Locate the cell with the specified text and output its [x, y] center coordinate. 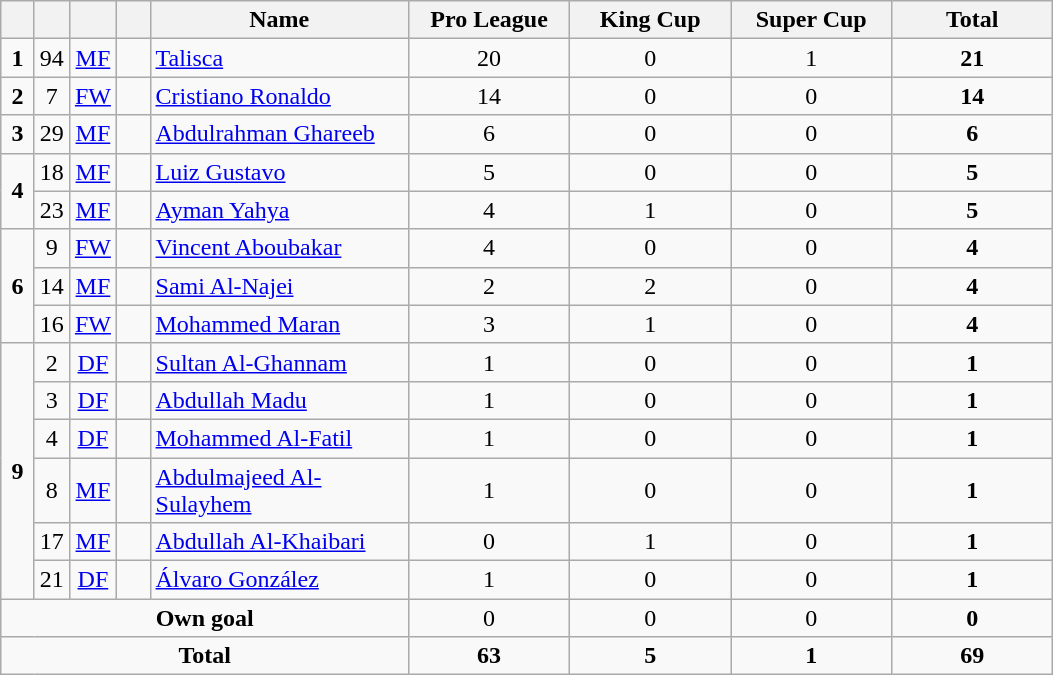
Pro League [490, 20]
94 [52, 58]
Sami Al-Najei [280, 286]
Own goal [205, 618]
7 [52, 96]
King Cup [650, 20]
Sultan Al-Ghannam [280, 362]
69 [972, 656]
17 [52, 542]
8 [52, 490]
Álvaro González [280, 580]
16 [52, 324]
20 [490, 58]
Vincent Aboubakar [280, 248]
Talisca [280, 58]
Mohammed Al-Fatil [280, 438]
18 [52, 172]
Super Cup [812, 20]
Abdulmajeed Al-Sulayhem [280, 490]
Cristiano Ronaldo [280, 96]
23 [52, 210]
Abdullah Al-Khaibari [280, 542]
Abdullah Madu [280, 400]
Luiz Gustavo [280, 172]
Abdulrahman Ghareeb [280, 134]
Name [280, 20]
Mohammed Maran [280, 324]
63 [490, 656]
29 [52, 134]
Ayman Yahya [280, 210]
